Determine the (X, Y) coordinate at the center of the cell enclosing the given text.  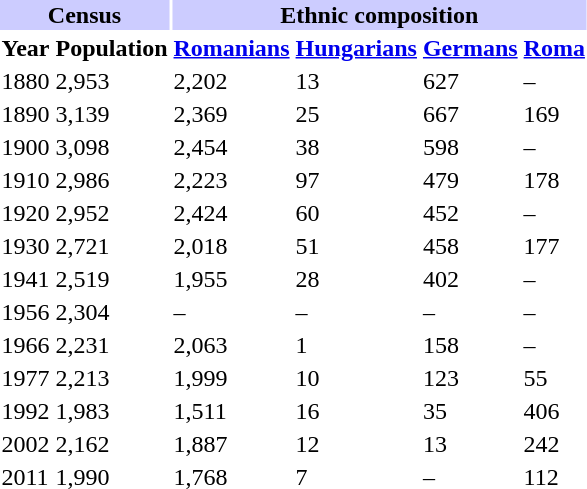
60 (356, 213)
2,223 (232, 180)
1992 (26, 411)
2002 (26, 444)
2,519 (112, 279)
12 (356, 444)
2,369 (232, 114)
406 (554, 411)
Hungarians (356, 48)
Ethnic composition (379, 15)
1890 (26, 114)
1920 (26, 213)
1,955 (232, 279)
2,952 (112, 213)
2,202 (232, 81)
1930 (26, 246)
35 (470, 411)
28 (356, 279)
1977 (26, 378)
2,424 (232, 213)
2,986 (112, 180)
2,018 (232, 246)
178 (554, 180)
2,721 (112, 246)
Census (84, 15)
1 (356, 345)
16 (356, 411)
25 (356, 114)
123 (470, 378)
1880 (26, 81)
1941 (26, 279)
2,063 (232, 345)
1910 (26, 180)
458 (470, 246)
Population (112, 48)
1966 (26, 345)
3,139 (112, 114)
Romanians (232, 48)
Germans (470, 48)
97 (356, 180)
2,231 (112, 345)
598 (470, 147)
627 (470, 81)
452 (470, 213)
1,999 (232, 378)
402 (470, 279)
1,511 (232, 411)
2,953 (112, 81)
242 (554, 444)
2,454 (232, 147)
10 (356, 378)
3,098 (112, 147)
Roma (554, 48)
51 (356, 246)
1,983 (112, 411)
1956 (26, 312)
2,162 (112, 444)
55 (554, 378)
177 (554, 246)
2,304 (112, 312)
158 (470, 345)
Year (26, 48)
2,213 (112, 378)
169 (554, 114)
38 (356, 147)
1900 (26, 147)
479 (470, 180)
667 (470, 114)
1,887 (232, 444)
